Extract the [X, Y] coordinate from the center of the cell holding the provided text.  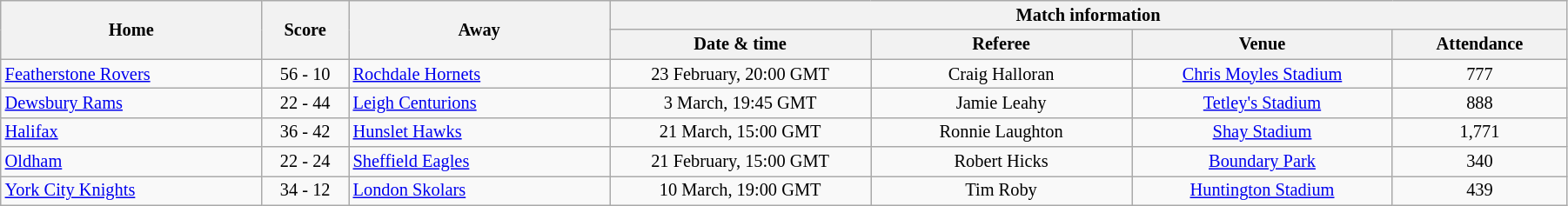
Hunslet Hawks [479, 132]
22 - 44 [305, 103]
23 February, 20:00 GMT [740, 74]
22 - 24 [305, 162]
Match information [1089, 15]
Tetley's Stadium [1263, 103]
21 February, 15:00 GMT [740, 162]
Away [479, 30]
Robert Hicks [1002, 162]
Venue [1263, 44]
York City Knights [131, 190]
Attendance [1479, 44]
888 [1479, 103]
Tim Roby [1002, 190]
Boundary Park [1263, 162]
Halifax [131, 132]
Oldham [131, 162]
Home [131, 30]
3 March, 19:45 GMT [740, 103]
Chris Moyles Stadium [1263, 74]
Jamie Leahy [1002, 103]
36 - 42 [305, 132]
56 - 10 [305, 74]
Leigh Centurions [479, 103]
34 - 12 [305, 190]
Featherstone Rovers [131, 74]
Referee [1002, 44]
Sheffield Eagles [479, 162]
439 [1479, 190]
Dewsbury Rams [131, 103]
Date & time [740, 44]
Shay Stadium [1263, 132]
London Skolars [479, 190]
21 March, 15:00 GMT [740, 132]
Huntington Stadium [1263, 190]
Craig Halloran [1002, 74]
777 [1479, 74]
1,771 [1479, 132]
Rochdale Hornets [479, 74]
Score [305, 30]
10 March, 19:00 GMT [740, 190]
Ronnie Laughton [1002, 132]
340 [1479, 162]
